Provide the [X, Y] coordinate of the cell's center where the given text is located.  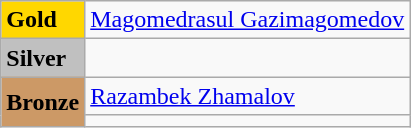
Gold [43, 20]
Bronze [43, 102]
Silver [43, 58]
Magomedrasul Gazimagomedov [248, 20]
Razambek Zhamalov [248, 96]
